Pinpoint the cell where the given text exists, returning its (X, Y) midpoint coordinate. 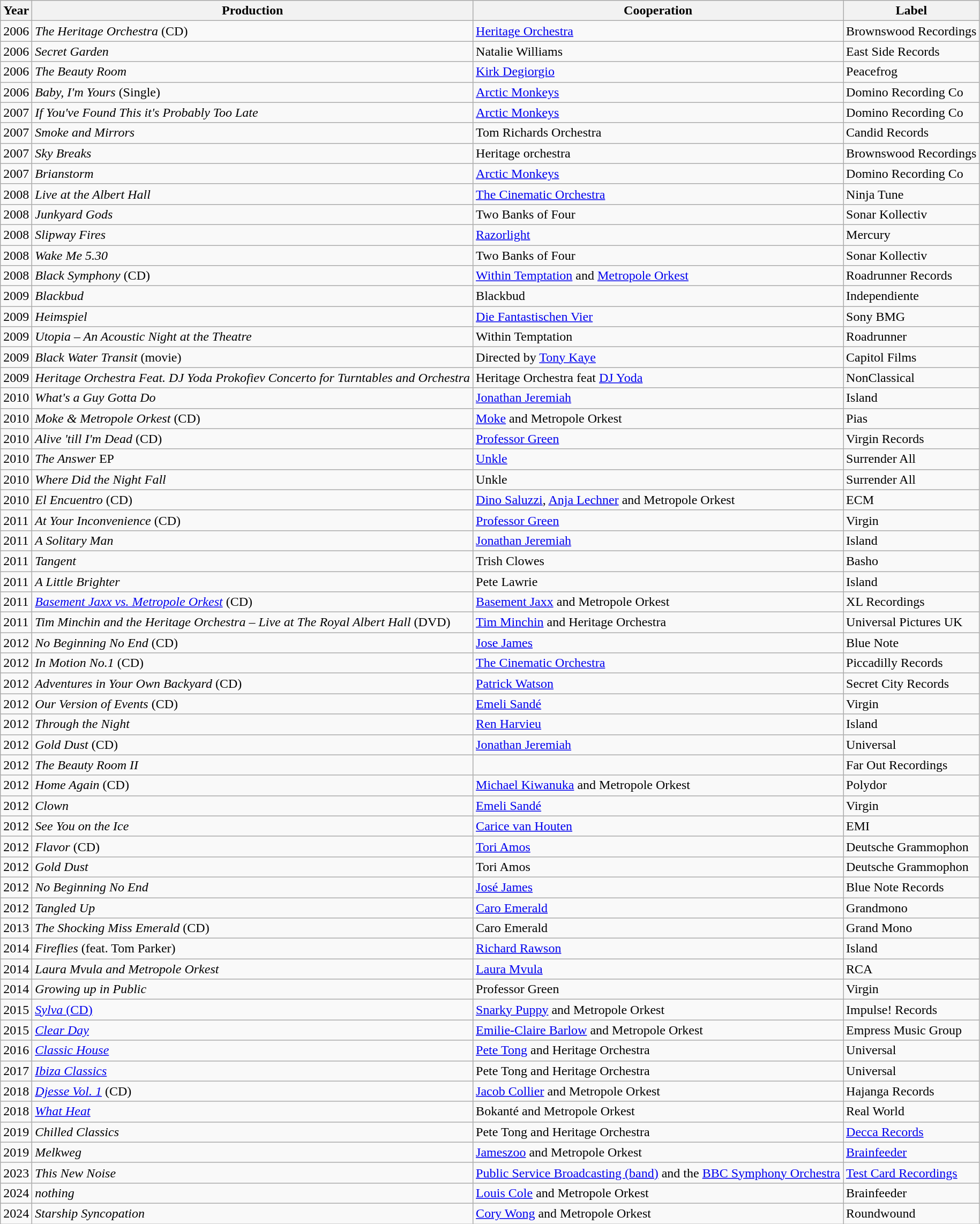
The Heritage Orchestra (CD) (253, 31)
Michael Kiwanuka and Metropole Orkest (658, 785)
2013 (16, 928)
Basement Jaxx and Metropole Orkest (658, 602)
Polydor (911, 785)
Piccadilly Records (911, 663)
2017 (16, 1071)
Natalie Williams (658, 51)
Roadrunner (911, 337)
Louis Cole and Metropole Orkest (658, 1193)
Directed by Tony Kaye (658, 357)
XL Recordings (911, 602)
Home Again (CD) (253, 785)
Decca Records (911, 1132)
Melkweg (253, 1152)
nothing (253, 1193)
Fireflies (feat. Tom Parker) (253, 949)
Junkyard Gods (253, 214)
In Motion No.1 (CD) (253, 663)
Cooperation (658, 11)
Tangent (253, 561)
Real World (911, 1112)
This New Noise (253, 1173)
Starship Syncopation (253, 1213)
Secret City Records (911, 684)
Blue Note Records (911, 887)
Clear Day (253, 1030)
Heritage Orchestra feat DJ Yoda (658, 378)
Flavor (CD) (253, 846)
Cory Wong and Metropole Orkest (658, 1213)
Grand Mono (911, 928)
Classic House (253, 1050)
Alive 'till I'm Dead (CD) (253, 439)
Moke and Metropole Orkest (658, 418)
Pete Lawrie (658, 581)
NonClassical (911, 378)
Patrick Watson (658, 684)
Basement Jaxx vs. Metropole Orkest (CD) (253, 602)
The Beauty Room (253, 72)
Empress Music Group (911, 1030)
Richard Rawson (658, 949)
Laura Mvula (658, 969)
Razorlight (658, 235)
Tom Richards Orchestra (658, 133)
Heritage Orchestra (658, 31)
Roundwound (911, 1213)
Ren Harvieu (658, 724)
Hajanga Records (911, 1091)
Where Did the Night Fall (253, 479)
Public Service Broadcasting (band) and the BBC Symphony Orchestra (658, 1173)
See You on the Ice (253, 826)
Laura Mvula and Metropole Orkest (253, 969)
Smoke and Mirrors (253, 133)
Baby, I'm Yours (Single) (253, 92)
Universal Pictures UK (911, 622)
Virgin Records (911, 439)
East Side Records (911, 51)
Year (16, 11)
EMI (911, 826)
Utopia – An Acoustic Night at the Theatre (253, 337)
Blue Note (911, 643)
Black Water Transit (movie) (253, 357)
Grandmono (911, 908)
Heimspiel (253, 317)
What's a Guy Gotta Do (253, 398)
Production (253, 11)
Jacob Collier and Metropole Orkest (658, 1091)
Adventures in Your Own Backyard (CD) (253, 684)
The Beauty Room II (253, 765)
Mercury (911, 235)
Test Card Recordings (911, 1173)
Our Version of Events (CD) (253, 704)
Sylva (CD) (253, 1010)
Peacefrog (911, 72)
Heritage Orchestra Feat. DJ Yoda Prokofiev Concerto for Turntables and Orchestra (253, 378)
No Beginning No End (CD) (253, 643)
Within Temptation (658, 337)
Candid Records (911, 133)
Tangled Up (253, 908)
The Shocking Miss Emerald (CD) (253, 928)
Dino Saluzzi, Anja Lechner and Metropole Orkest (658, 500)
Tim Minchin and the Heritage Orchestra – Live at The Royal Albert Hall (DVD) (253, 622)
Wake Me 5.30 (253, 256)
Label (911, 11)
Far Out Recordings (911, 765)
Brianstorm (253, 174)
Roadrunner Records (911, 276)
Moke & Metropole Orkest (CD) (253, 418)
Basho (911, 561)
2016 (16, 1050)
Impulse! Records (911, 1010)
Secret Garden (253, 51)
Sony BMG (911, 317)
Carice van Houten (658, 826)
Jose James (658, 643)
At Your Inconvenience (CD) (253, 520)
Gold Dust (CD) (253, 745)
2023 (16, 1173)
Within Temptation and Metropole Orkest (658, 276)
Trish Clowes (658, 561)
Kirk Degiorgio (658, 72)
A Solitary Man (253, 540)
Capitol Films (911, 357)
RCA (911, 969)
Jameszoo and Metropole Orkest (658, 1152)
José James (658, 887)
Gold Dust (253, 867)
Independiente (911, 296)
Emilie-Claire Barlow and Metropole Orkest (658, 1030)
The Answer EP (253, 459)
Sky Breaks (253, 153)
Growing up in Public (253, 989)
A Little Brighter (253, 581)
Die Fantastischen Vier (658, 317)
Live at the Albert Hall (253, 194)
No Beginning No End (253, 887)
Through the Night (253, 724)
Bokanté and Metropole Orkest (658, 1112)
El Encuentro (CD) (253, 500)
Black Symphony (CD) (253, 276)
Djesse Vol. 1 (CD) (253, 1091)
Tim Minchin and Heritage Orchestra (658, 622)
What Heat (253, 1112)
Snarky Puppy and Metropole Orkest (658, 1010)
Ibiza Classics (253, 1071)
Slipway Fires (253, 235)
If You've Found This it's Probably Too Late (253, 112)
Chilled Classics (253, 1132)
Pias (911, 418)
Heritage orchestra (658, 153)
ECM (911, 500)
Ninja Tune (911, 194)
Clown (253, 806)
